Scan for the cell matching the given text and deliver its [X, Y] coordinate at center. 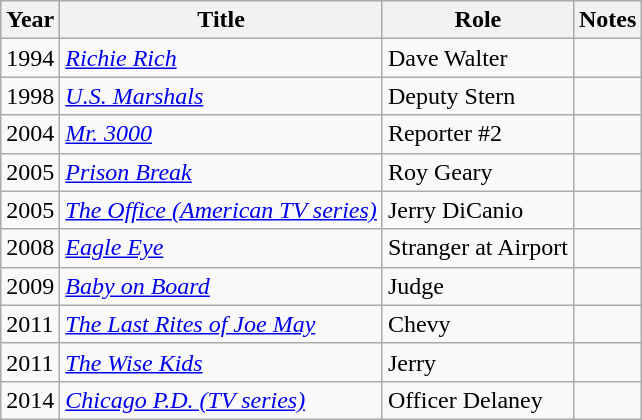
Year [30, 20]
2004 [30, 134]
Jerry DiCanio [478, 210]
The Wise Kids [222, 362]
Roy Geary [478, 172]
Stranger at Airport [478, 248]
2008 [30, 248]
2009 [30, 286]
Prison Break [222, 172]
1994 [30, 58]
The Office (American TV series) [222, 210]
The Last Rites of Joe May [222, 324]
Richie Rich [222, 58]
Notes [607, 20]
Judge [478, 286]
Chicago P.D. (TV series) [222, 400]
Eagle Eye [222, 248]
Dave Walter [478, 58]
Deputy Stern [478, 96]
U.S. Marshals [222, 96]
1998 [30, 96]
Role [478, 20]
Baby on Board [222, 286]
Officer Delaney [478, 400]
Reporter #2 [478, 134]
Title [222, 20]
Chevy [478, 324]
Mr. 3000 [222, 134]
2014 [30, 400]
Jerry [478, 362]
